Return [X, Y] of the center of cell containing provided text 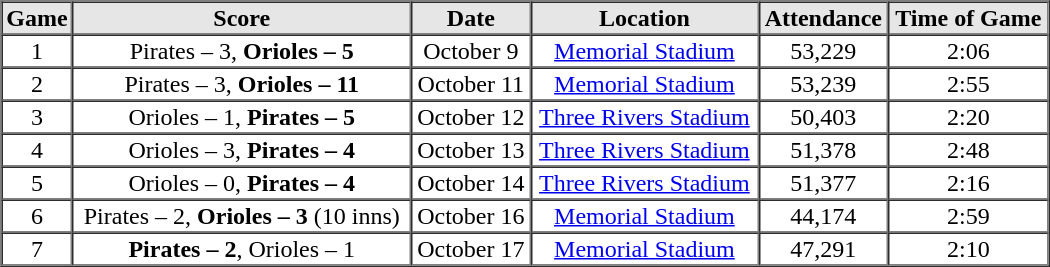
53,239 [823, 84]
51,378 [823, 150]
2:48 [968, 150]
2:10 [968, 248]
2:20 [968, 116]
2:16 [968, 182]
Location [644, 18]
47,291 [823, 248]
Pirates – 3, Orioles – 11 [242, 84]
Pirates – 3, Orioles – 5 [242, 50]
2:55 [968, 84]
44,174 [823, 216]
October 16 [470, 216]
Date [470, 18]
Attendance [823, 18]
6 [38, 216]
October 17 [470, 248]
5 [38, 182]
Pirates – 2, Orioles – 3 (10 inns) [242, 216]
October 14 [470, 182]
1 [38, 50]
October 13 [470, 150]
Pirates – 2, Orioles – 1 [242, 248]
Time of Game [968, 18]
51,377 [823, 182]
October 9 [470, 50]
2:06 [968, 50]
Orioles – 1, Pirates – 5 [242, 116]
Score [242, 18]
October 12 [470, 116]
Orioles – 3, Pirates – 4 [242, 150]
2:59 [968, 216]
3 [38, 116]
7 [38, 248]
October 11 [470, 84]
Orioles – 0, Pirates – 4 [242, 182]
2 [38, 84]
50,403 [823, 116]
53,229 [823, 50]
4 [38, 150]
Game [38, 18]
